Search for the cell housing the specified text and yield its [x, y] center coordinate. 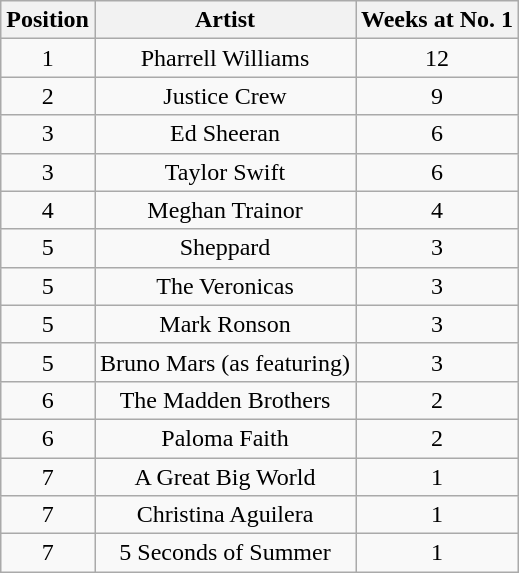
9 [438, 96]
Pharrell Williams [224, 58]
The Veronicas [224, 286]
Christina Aguilera [224, 515]
12 [438, 58]
Mark Ronson [224, 324]
Paloma Faith [224, 438]
Taylor Swift [224, 172]
Weeks at No. 1 [438, 20]
Meghan Trainor [224, 210]
Justice Crew [224, 96]
Artist [224, 20]
Sheppard [224, 248]
The Madden Brothers [224, 400]
Bruno Mars (as featuring) [224, 362]
A Great Big World [224, 477]
5 Seconds of Summer [224, 553]
Position [48, 20]
Ed Sheeran [224, 134]
